Extract the (X, Y) coordinate from the center of the cell holding the provided text.  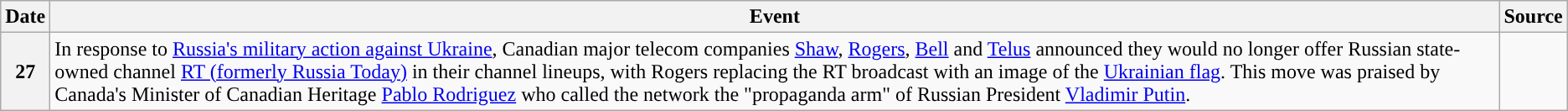
27 (25, 71)
Event (775, 17)
Source (1533, 17)
Date (25, 17)
